Provide the [X, Y] coordinate of the cell's center where the given text is located.  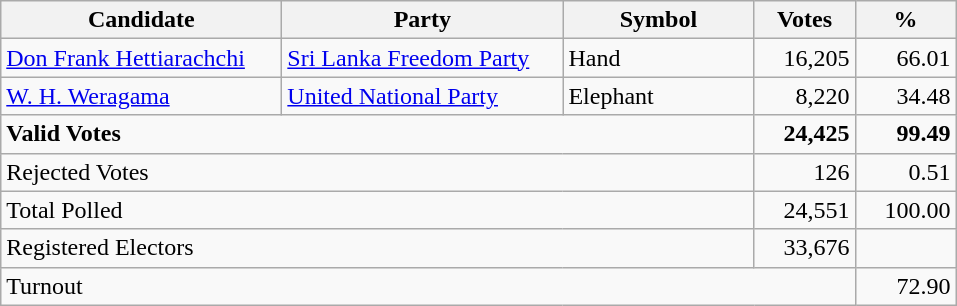
66.01 [906, 58]
33,676 [804, 248]
% [906, 20]
Sri Lanka Freedom Party [422, 58]
24,551 [804, 210]
Turnout [428, 286]
Valid Votes [378, 134]
W. H. Weragama [142, 96]
100.00 [906, 210]
16,205 [804, 58]
0.51 [906, 172]
126 [804, 172]
United National Party [422, 96]
99.49 [906, 134]
Registered Electors [378, 248]
Don Frank Hettiarachchi [142, 58]
8,220 [804, 96]
Symbol [658, 20]
Total Polled [378, 210]
Hand [658, 58]
Party [422, 20]
Candidate [142, 20]
Elephant [658, 96]
34.48 [906, 96]
Votes [804, 20]
Rejected Votes [378, 172]
72.90 [906, 286]
24,425 [804, 134]
